Output the [X, Y] coordinate of the center of the cell containing the given text.  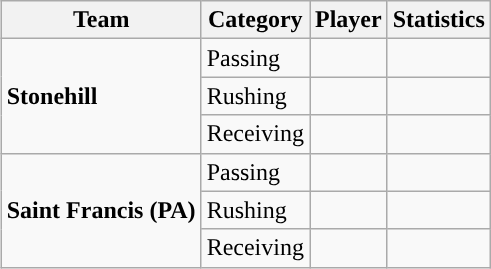
Statistics [438, 20]
Category [255, 20]
Saint Francis (PA) [101, 210]
Team [101, 20]
Player [349, 20]
Stonehill [101, 96]
